Output the [x, y] coordinate of the center of the cell containing the given text.  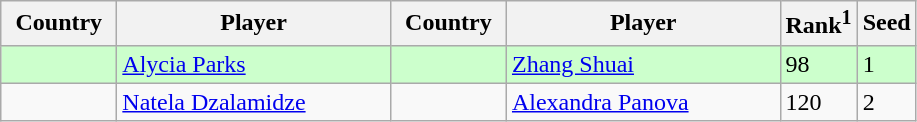
2 [886, 102]
120 [818, 102]
Natela Dzalamidze [254, 102]
Rank1 [818, 24]
Alexandra Panova [643, 102]
Alycia Parks [254, 64]
98 [818, 64]
1 [886, 64]
Zhang Shuai [643, 64]
Seed [886, 24]
